From the cell containing the given text, extract its center point as [X, Y] coordinate. 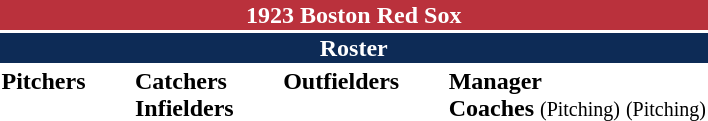
Roster [354, 48]
1923 Boston Red Sox [354, 15]
